Capture the cell that displays the provided text and extract its (X, Y) central coordinate. 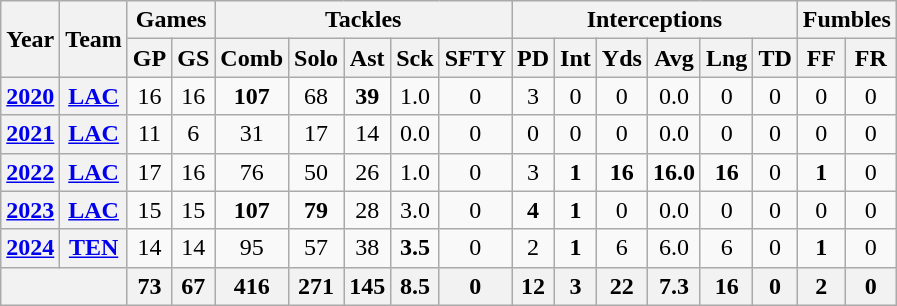
79 (316, 210)
31 (252, 134)
GS (194, 58)
Ast (368, 58)
4 (534, 210)
73 (149, 286)
6.0 (674, 248)
7.3 (674, 286)
Games (170, 20)
11 (149, 134)
16.0 (674, 172)
2022 (30, 172)
Year (30, 39)
Tackles (364, 20)
39 (368, 96)
Avg (674, 58)
Yds (622, 58)
416 (252, 286)
Lng (726, 58)
2021 (30, 134)
145 (368, 286)
PD (534, 58)
95 (252, 248)
3.0 (415, 210)
50 (316, 172)
76 (252, 172)
Interceptions (655, 20)
68 (316, 96)
2023 (30, 210)
Comb (252, 58)
8.5 (415, 286)
67 (194, 286)
Team (94, 39)
26 (368, 172)
FF (821, 58)
Solo (316, 58)
Sck (415, 58)
GP (149, 58)
3.5 (415, 248)
22 (622, 286)
2020 (30, 96)
TD (775, 58)
271 (316, 286)
TEN (94, 248)
57 (316, 248)
Fumbles (846, 20)
28 (368, 210)
38 (368, 248)
12 (534, 286)
2024 (30, 248)
Int (576, 58)
SFTY (475, 58)
FR (870, 58)
